Scan for the cell matching the given text and deliver its (x, y) coordinate at center. 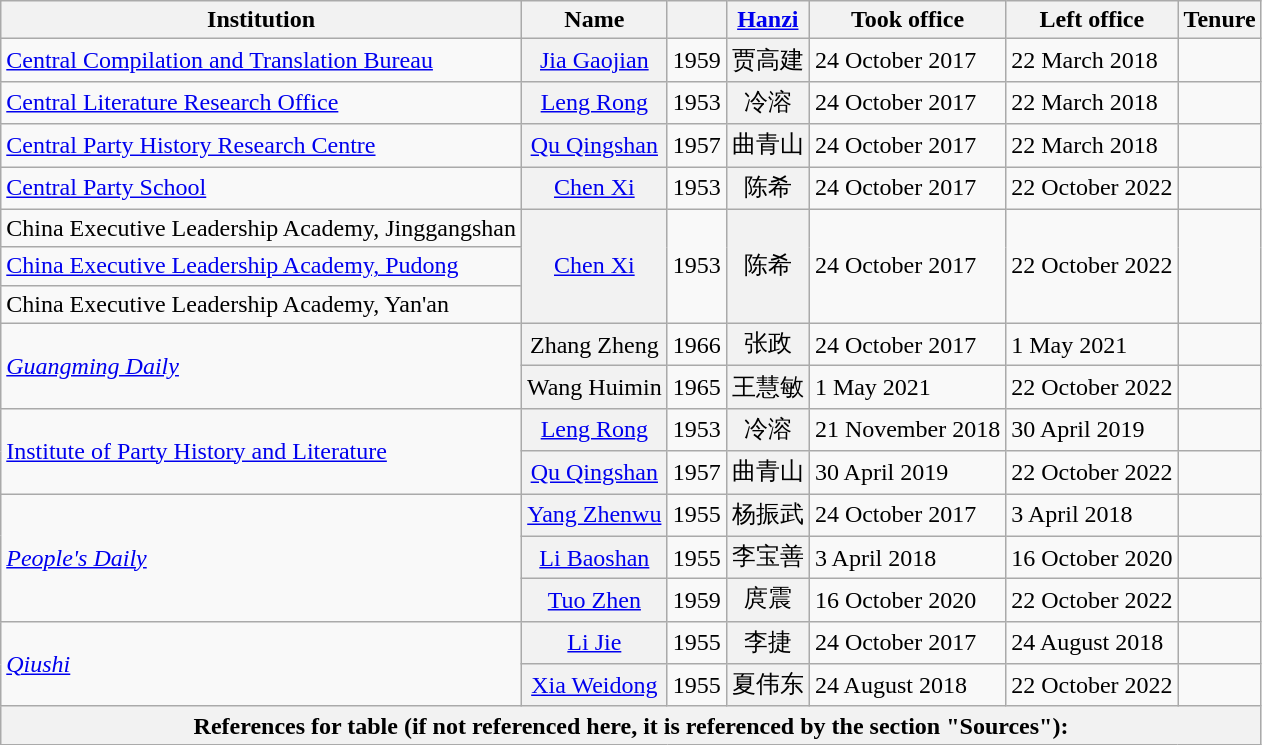
Left office (1092, 20)
Institution (262, 20)
Tenure (1220, 20)
Xia Weidong (594, 686)
Zhang Zheng (594, 344)
杨振武 (768, 516)
Central Literature Research Office (262, 102)
Wang Huimin (594, 388)
Yang Zhenwu (594, 516)
Name (594, 20)
China Executive Leadership Academy, Pudong (262, 266)
贾高建 (768, 60)
Tuo Zhen (594, 600)
1965 (696, 388)
李宝善 (768, 558)
Institute of Party History and Literature (262, 450)
1966 (696, 344)
庹震 (768, 600)
China Executive Leadership Academy, Yan'an (262, 304)
Central Party School (262, 188)
Central Party History Research Centre (262, 146)
China Executive Leadership Academy, Jinggangshan (262, 228)
Guangming Daily (262, 366)
Li Jie (594, 642)
Took office (907, 20)
Jia Gaojian (594, 60)
References for table (if not referenced here, it is referenced by the section "Sources"): (631, 725)
李捷 (768, 642)
张政 (768, 344)
People's Daily (262, 558)
Hanzi (768, 20)
Central Compilation and Translation Bureau (262, 60)
Li Baoshan (594, 558)
21 November 2018 (907, 430)
Qiushi (262, 664)
夏伟东 (768, 686)
王慧敏 (768, 388)
